Search for the cell housing the specified text and yield its (X, Y) center coordinate. 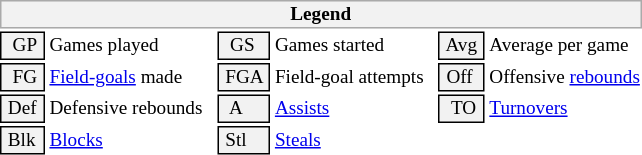
Avg (462, 46)
Defensive rebounds (131, 108)
Field-goals made (131, 77)
Blk (22, 140)
Games started (354, 46)
Field-goal attempts (354, 77)
GS (244, 46)
A (244, 108)
GP (22, 46)
TO (462, 108)
Steals (354, 140)
Off (462, 77)
Average per game (565, 46)
Blocks (131, 140)
Offensive rebounds (565, 77)
Assists (354, 108)
Stl (244, 140)
FGA (244, 77)
FG (22, 77)
Def (22, 108)
Legend (320, 14)
Games played (131, 46)
Turnovers (565, 108)
